Pinpoint the cell where the given text exists, returning its (X, Y) midpoint coordinate. 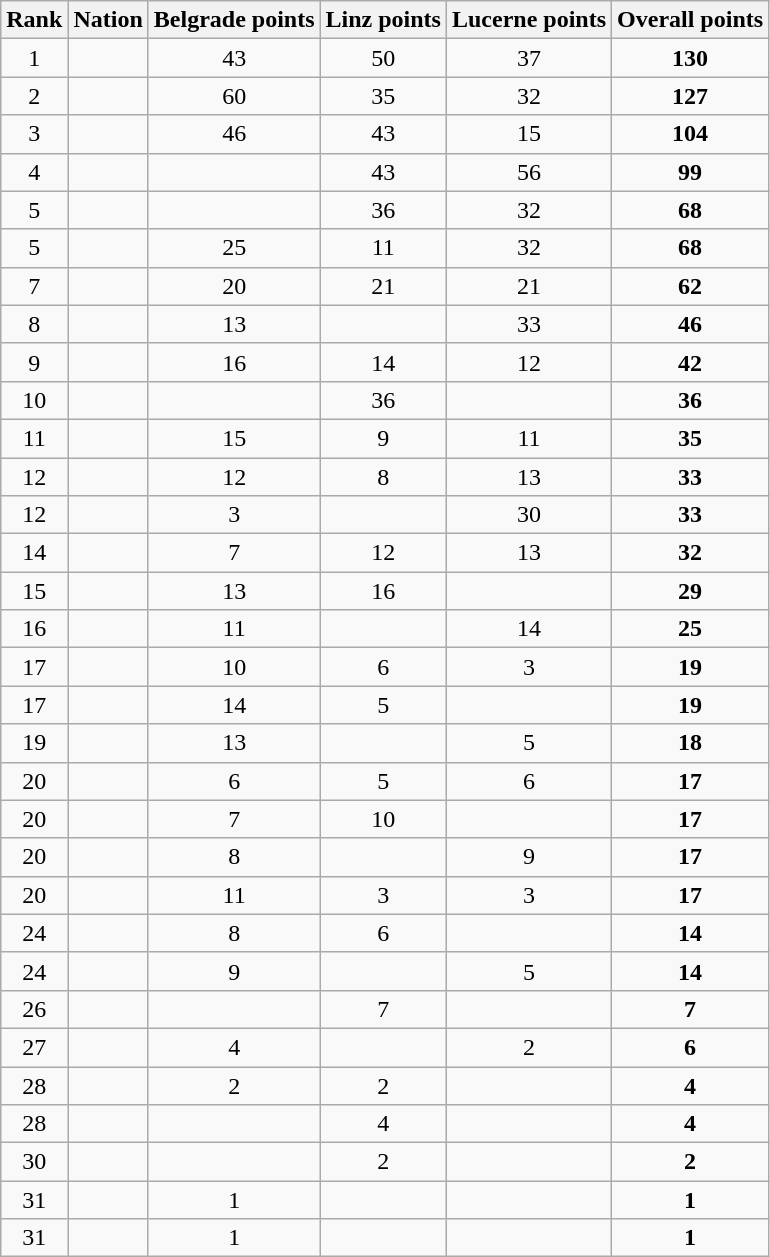
130 (690, 58)
Belgrade points (234, 20)
104 (690, 134)
60 (234, 96)
Nation (108, 20)
37 (528, 58)
Rank (34, 20)
Linz points (383, 20)
26 (34, 1009)
18 (690, 743)
50 (383, 58)
42 (690, 362)
27 (34, 1047)
Lucerne points (528, 20)
56 (528, 172)
29 (690, 591)
127 (690, 96)
99 (690, 172)
Overall points (690, 20)
62 (690, 286)
